Extract the [X, Y] coordinate from the center of the cell holding the provided text.  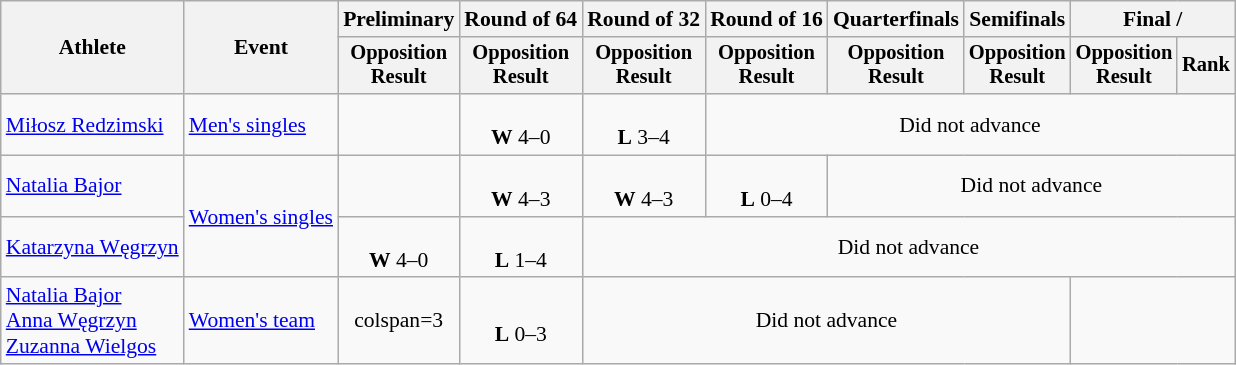
Men's singles [261, 124]
Round of 64 [520, 19]
L 0–4 [766, 186]
Rank [1206, 66]
Miłosz Redzimski [92, 124]
Event [261, 48]
Natalia Bajor [92, 186]
Semifinals [1018, 19]
Final / [1153, 19]
Natalia BajorAnna WęgrzynZuzanna Wielgos [92, 322]
L 1–4 [520, 248]
Round of 32 [644, 19]
Katarzyna Węgrzyn [92, 248]
Preliminary [398, 19]
L 3–4 [644, 124]
Round of 16 [766, 19]
Athlete [92, 48]
Women's singles [261, 217]
Quarterfinals [896, 19]
Women's team [261, 322]
L 0–3 [520, 322]
colspan=3 [398, 322]
